Return the [x, y] coordinate for the center point of the cell that contains the specified text.  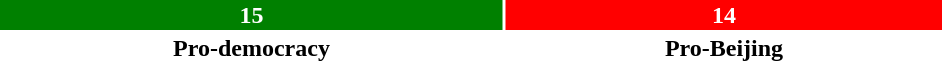
14 [724, 15]
15 [252, 15]
